Locate the cell with the specified text and output its (x, y) center coordinate. 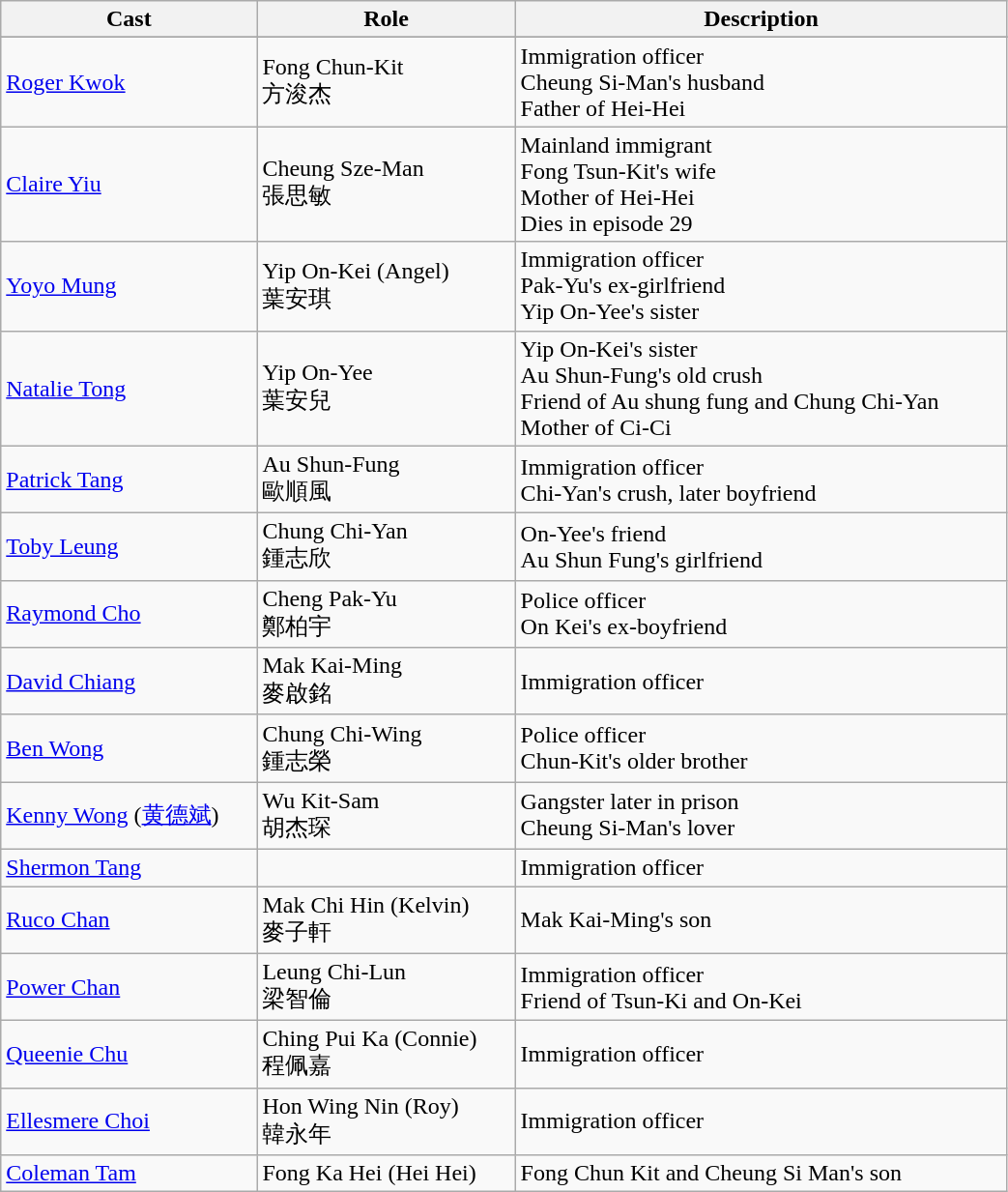
Au Shun-Fung歐順風 (387, 480)
Immigration officerCheung Si-Man's husbandFather of Hei-Hei (762, 82)
Toby Leung (130, 547)
Fong Ka Hei (Hei Hei) (387, 1174)
Yip On-Kei's sisterAu Shun-Fung's old crushFriend of Au shung fung and Chung Chi-YanMother of Ci-Ci (762, 389)
Roger Kwok (130, 82)
Cheung Sze-Man張思敏 (387, 184)
Wu Kit-Sam胡杰琛 (387, 816)
Claire Yiu (130, 184)
Coleman Tam (130, 1174)
Yip On-Kei (Angel)葉安琪 (387, 286)
David Chiang (130, 682)
Chung Chi-Wing鍾志榮 (387, 748)
Role (387, 19)
Power Chan (130, 987)
Mak Kai-Ming麥啟銘 (387, 682)
Yoyo Mung (130, 286)
Ching Pui Ka (Connie)程佩嘉 (387, 1055)
Cast (130, 19)
Cheng Pak-Yu鄭柏宇 (387, 614)
Police officerOn Kei's ex-boyfriend (762, 614)
Ben Wong (130, 748)
Chung Chi-Yan鍾志欣 (387, 547)
Kenny Wong (黄德斌) (130, 816)
Leung Chi-Lun梁智倫 (387, 987)
Mainland immigrantFong Tsun-Kit's wifeMother of Hei-HeiDies in episode 29 (762, 184)
Fong Chun Kit and Cheung Si Man's son (762, 1174)
Immigration officerFriend of Tsun-Ki and On-Kei (762, 987)
Gangster later in prisonCheung Si-Man's lover (762, 816)
Queenie Chu (130, 1055)
Patrick Tang (130, 480)
On-Yee's friendAu Shun Fung's girlfriend (762, 547)
Shermon Tang (130, 867)
Hon Wing Nin (Roy)韓永年 (387, 1121)
Raymond Cho (130, 614)
Ellesmere Choi (130, 1121)
Description (762, 19)
Fong Chun-Kit方浚杰 (387, 82)
Mak Kai-Ming's son (762, 919)
Yip On-Yee葉安兒 (387, 389)
Natalie Tong (130, 389)
Immigration officerPak-Yu's ex-girlfriendYip On-Yee's sister (762, 286)
Ruco Chan (130, 919)
Police officerChun-Kit's older brother (762, 748)
Mak Chi Hin (Kelvin)麥子軒 (387, 919)
Immigration officerChi-Yan's crush, later boyfriend (762, 480)
